Determine the (x, y) coordinate at the center of the cell enclosing the given text.  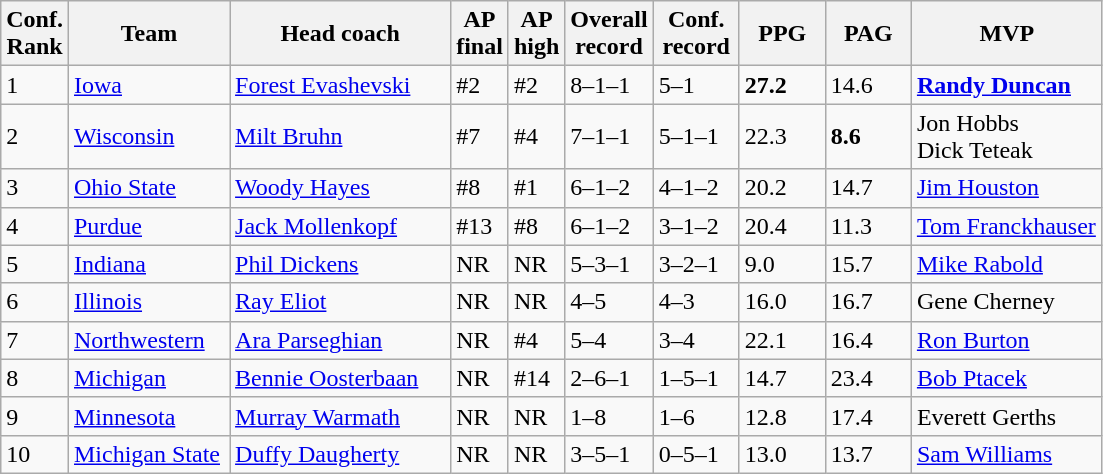
11.3 (868, 226)
20.4 (782, 226)
2 (35, 136)
Jack Mollenkopf (340, 226)
10 (35, 454)
7–1–1 (609, 136)
22.1 (782, 340)
Bennie Oosterbaan (340, 378)
5 (35, 264)
4–5 (609, 302)
Team (148, 34)
2–6–1 (609, 378)
Conf. Rank (35, 34)
Phil Dickens (340, 264)
4 (35, 226)
23.4 (868, 378)
Ohio State (148, 188)
Woody Hayes (340, 188)
Michigan (148, 378)
Mike Rabold (1006, 264)
1–8 (609, 416)
5–4 (609, 340)
3 (35, 188)
7 (35, 340)
AP final (480, 34)
#1 (536, 188)
#7 (480, 136)
15.7 (868, 264)
Conf. record (696, 34)
Ray Eliot (340, 302)
4–3 (696, 302)
Iowa (148, 85)
3–1–2 (696, 226)
16.4 (868, 340)
1–5–1 (696, 378)
#14 (536, 378)
3–4 (696, 340)
Gene Cherney (1006, 302)
Randy Duncan (1006, 85)
Murray Warmath (340, 416)
8.6 (868, 136)
Ara Parseghian (340, 340)
Forest Evashevski (340, 85)
PPG (782, 34)
Illinois (148, 302)
#13 (480, 226)
Purdue (148, 226)
PAG (868, 34)
6 (35, 302)
Minnesota (148, 416)
20.2 (782, 188)
Northwestern (148, 340)
Wisconsin (148, 136)
16.7 (868, 302)
9 (35, 416)
13.0 (782, 454)
13.7 (868, 454)
9.0 (782, 264)
8 (35, 378)
Everett Gerths (1006, 416)
Ron Burton (1006, 340)
27.2 (782, 85)
3–2–1 (696, 264)
0–5–1 (696, 454)
Sam Williams (1006, 454)
Jon HobbsDick Teteak (1006, 136)
1 (35, 85)
12.8 (782, 416)
Jim Houston (1006, 188)
16.0 (782, 302)
5–1 (696, 85)
3–5–1 (609, 454)
MVP (1006, 34)
Michigan State (148, 454)
Head coach (340, 34)
Tom Franckhauser (1006, 226)
Milt Bruhn (340, 136)
4–1–2 (696, 188)
14.6 (868, 85)
8–1–1 (609, 85)
AP high (536, 34)
5–3–1 (609, 264)
5–1–1 (696, 136)
22.3 (782, 136)
17.4 (868, 416)
Bob Ptacek (1006, 378)
Indiana (148, 264)
Overall record (609, 34)
1–6 (696, 416)
Duffy Daugherty (340, 454)
